From the cell containing the given text, extract its center point as [x, y] coordinate. 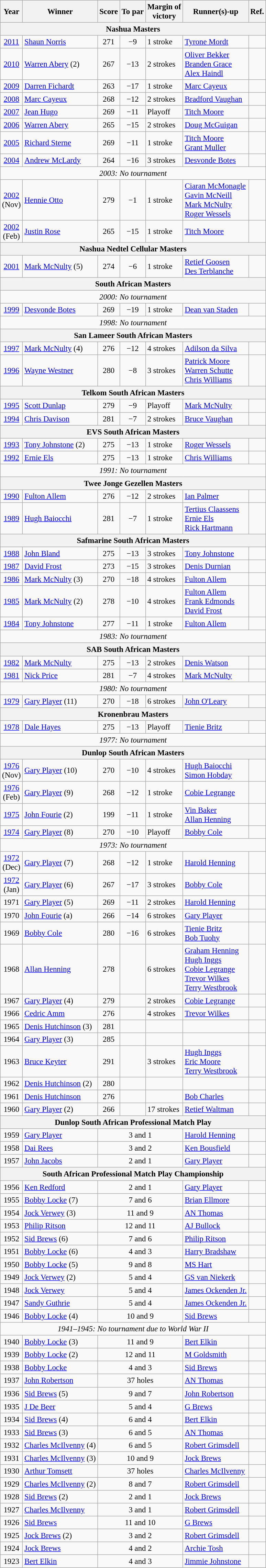
Gary Player (3) [60, 1039]
1976(Nov) [12, 770]
Chris Williams [216, 458]
Bruce Keyter [60, 1061]
1975 [12, 815]
2010 [12, 64]
1976(Feb) [12, 793]
John Jacobs [60, 1161]
1990 [12, 496]
1970 [12, 915]
Hennie Otto [60, 200]
1999 [12, 310]
Jock Verwey [60, 1290]
Sandy Guthrie [60, 1303]
1924 [12, 1548]
Gary Player (5) [60, 903]
Ref. [257, 12]
1988 [12, 554]
1974 [12, 832]
1957 [12, 1161]
1954 [12, 1213]
Jean Hugo [60, 112]
Sid Brews (4) [60, 1419]
199 [109, 815]
1992 [12, 458]
Nick Price [60, 675]
1967 [12, 1001]
Tyrone Mordt [216, 42]
Roger Wessels [216, 444]
Titch Moore Grant Muller [216, 143]
1971 [12, 903]
Warren Abery [60, 125]
Tertius Claassens Ernie Els Rick Hartmann [216, 518]
Winner [60, 12]
1962 [12, 1084]
11 and 10 [140, 1523]
Shaun Norris [60, 42]
285 [109, 1039]
1941–1945: No tournament due to World War II [133, 1329]
1931 [12, 1458]
Patrick Moore Warren Schutte Chris Williams [216, 371]
291 [109, 1061]
Sid Brews (3) [60, 1432]
Dale Hayes [60, 727]
1989 [12, 518]
South African Masters [133, 284]
MS Hart [216, 1264]
2002(Feb) [12, 232]
John Fourie (a) [60, 915]
Chris Davison [60, 419]
Score [109, 12]
1929 [12, 1484]
Ernie Els [60, 458]
−8 [133, 371]
2000: No tournament [133, 297]
Charles McIlvenny (2) [60, 1484]
Hugh Inggs Eric Moore Terry Westbrook [216, 1061]
Jock Verwey (3) [60, 1213]
1972(Dec) [12, 863]
1996 [12, 371]
Bobby Locke (3) [60, 1342]
Dunlop South African Professional Match Play [133, 1123]
John O'Leary [216, 701]
1985 [12, 601]
AJ Bullock [216, 1226]
6 and 4 [140, 1419]
Dunlop South African Masters [133, 753]
Safmarine South African Masters [133, 541]
Gary Player (8) [60, 832]
Denis Watson [216, 663]
Oliver Bekker Branden Grace Alex Haindl [216, 64]
Nashua Nedtel Cellular Masters [133, 249]
Mark McNulty (2) [60, 601]
Bobby Locke (6) [60, 1252]
Kronenbrau Masters [133, 714]
Hugh Baiocchi Simon Hobday [216, 770]
Sid Brews (2) [60, 1497]
1960 [12, 1109]
Ciaran McMonagle Gavin McNeill Mark McNulty Roger Wessels [216, 200]
Nashua Masters [133, 29]
Allan Henning [60, 969]
South African Professional Match Play Championship [133, 1174]
1965 [12, 1026]
Warren Abery (2) [60, 64]
1928 [12, 1497]
Gary Player (2) [60, 1109]
2011 [12, 42]
Margin ofvictory [164, 12]
1963 [12, 1061]
Retief Goosen Des Terblanche [216, 267]
Hugh Baiocchi [60, 518]
277 [109, 624]
1953 [12, 1226]
1977: No tournament [133, 740]
Denis Durnian [216, 566]
1950 [12, 1264]
Gary Player (11) [60, 701]
1956 [12, 1187]
1935 [12, 1407]
Gary Player (9) [60, 793]
Telkom South African Masters [133, 393]
1958 [12, 1148]
Bobby Locke (2) [60, 1355]
Charles McIlvenny (3) [60, 1458]
John Bland [60, 554]
2009 [12, 86]
Runner(s)-up [216, 12]
1998: No tournament [133, 323]
2005 [12, 143]
SAB South African Masters [133, 650]
Mark McNulty (5) [60, 267]
1955 [12, 1200]
−14 [133, 915]
Jimmie Johnstone [216, 1561]
Brian Ellmore [216, 1200]
Arthur Tomsett [60, 1471]
1946 [12, 1316]
Bobby Locke [60, 1368]
John Fourie (2) [60, 815]
1987 [12, 566]
Jock Brews (2) [60, 1536]
Dean van Staden [216, 310]
1938 [12, 1368]
Dai Rees [60, 1148]
271 [109, 42]
1937 [12, 1381]
Year [12, 12]
1927 [12, 1510]
David Frost [60, 566]
1978 [12, 727]
Wayne Westner [60, 371]
Bobby Locke (5) [60, 1264]
Sid Brews (6) [60, 1239]
1961 [12, 1097]
1926 [12, 1523]
2002(Nov) [12, 200]
2003: No tournament [133, 173]
1932 [12, 1445]
Gary Player (4) [60, 1001]
Gary Player (6) [60, 885]
Charles McIlvenny (4) [60, 1445]
1991: No tournament [133, 471]
1969 [12, 933]
Darren Fichardt [60, 86]
Sid Brews (5) [60, 1394]
1972(Jan) [12, 885]
GS van Niekerk [216, 1277]
EVS South African Masters [133, 432]
2007 [12, 112]
1934 [12, 1419]
1951 [12, 1252]
1948 [12, 1290]
Andrew McLardy [60, 160]
1993 [12, 444]
1949 [12, 1277]
1925 [12, 1536]
Denis Hutchinson (2) [60, 1084]
2004 [12, 160]
273 [109, 566]
1981 [12, 675]
264 [109, 160]
Denis Hutchinson [60, 1097]
Harry Bradshaw [216, 1252]
Fulton Allem Frank Edmonds David Frost [216, 601]
1986 [12, 579]
1940 [12, 1342]
1933 [12, 1432]
1995 [12, 406]
1923 [12, 1561]
Jock Verwey (2) [60, 1277]
Tienie Britz [216, 727]
Doug McGuigan [216, 125]
1979 [12, 701]
Gary Player (7) [60, 863]
Bradford Vaughan [216, 99]
−19 [133, 310]
Ken Bousfield [216, 1148]
Vin Baker Allan Henning [216, 815]
J De Beer [60, 1407]
Mark McNulty (4) [60, 349]
To par [133, 12]
1973: No tournament [133, 845]
263 [109, 86]
1966 [12, 1014]
Denis Hutchinson (3) [60, 1026]
2001 [12, 267]
1984 [12, 624]
1952 [12, 1239]
San Lameer South African Masters [133, 336]
1947 [12, 1303]
Scott Dunlap [60, 406]
Tony Johnstone (2) [60, 444]
Twee Jonge Gezellen Masters [133, 483]
Archie Tosh [216, 1548]
1982 [12, 663]
1959 [12, 1135]
Retief Waltman [216, 1109]
2008 [12, 99]
1980: No tournament [133, 688]
Justin Rose [60, 232]
2006 [12, 125]
4 and 2 [140, 1548]
Cedric Amm [60, 1014]
1939 [12, 1355]
Richard Sterne [60, 143]
Tienie Britz Bob Tuohy [216, 933]
1964 [12, 1039]
−1 [133, 200]
1997 [12, 349]
Ken Redford [60, 1187]
8 and 7 [140, 1484]
9 and 7 [140, 1394]
9 and 8 [140, 1264]
274 [109, 267]
Ian Palmer [216, 496]
1968 [12, 969]
1994 [12, 419]
M Goldsmith [216, 1355]
Bob Charles [216, 1097]
17 strokes [164, 1109]
Gary Player (10) [60, 770]
Mark McNulty (3) [60, 579]
Bobby Locke (4) [60, 1316]
Trevor Wilkes [216, 1014]
1983: No tournament [133, 636]
1936 [12, 1394]
Bobby Locke (7) [60, 1200]
1930 [12, 1471]
Bruce Vaughan [216, 419]
Graham Henning Hugh Inggs Cobie Legrange Trevor Wilkes Terry Westbrook [216, 969]
−6 [133, 267]
Adilson da Silva [216, 349]
